Scan for the cell matching the given text and deliver its [x, y] coordinate at center. 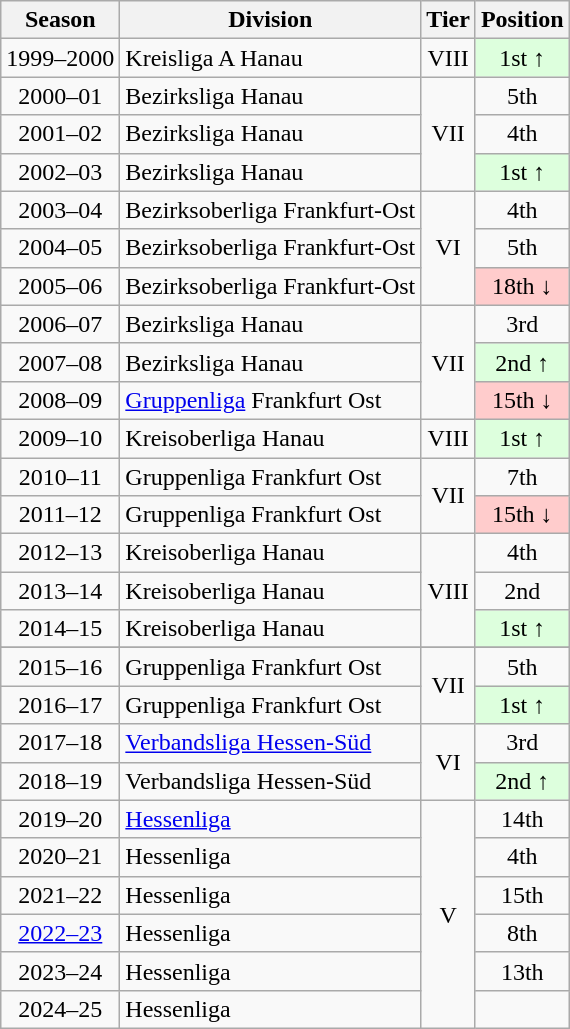
2009–10 [60, 438]
Division [270, 20]
2017–18 [60, 743]
2020–21 [60, 857]
2012–13 [60, 553]
8th [522, 933]
2013–14 [60, 591]
7th [522, 477]
2019–20 [60, 819]
2015–16 [60, 667]
2006–07 [60, 324]
2005–06 [60, 286]
14th [522, 819]
Season [60, 20]
1999–2000 [60, 58]
13th [522, 971]
2002–03 [60, 172]
Tier [448, 20]
V [448, 914]
18th ↓ [522, 286]
Position [522, 20]
2021–22 [60, 895]
2nd [522, 591]
2018–19 [60, 781]
Kreisliga A Hanau [270, 58]
2007–08 [60, 362]
2010–11 [60, 477]
15th [522, 895]
2001–02 [60, 134]
2014–15 [60, 629]
2011–12 [60, 515]
2024–25 [60, 1009]
2016–17 [60, 705]
2004–05 [60, 248]
2008–09 [60, 400]
2022–23 [60, 933]
2023–24 [60, 971]
2000–01 [60, 96]
2003–04 [60, 210]
